Return the (X, Y) coordinate for the center point of the cell that contains the specified text.  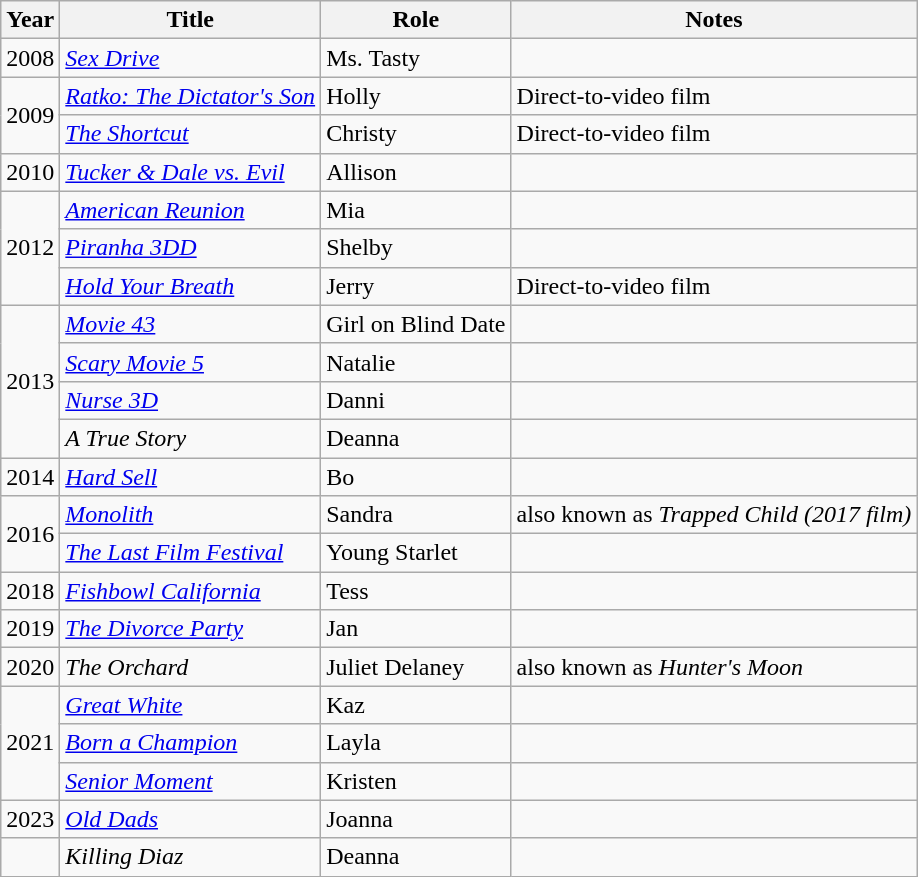
2023 (30, 819)
Movie 43 (190, 324)
The Last Film Festival (190, 553)
Nurse 3D (190, 400)
Juliet Delaney (416, 667)
Christy (416, 134)
Shelby (416, 248)
Jerry (416, 286)
Holly (416, 96)
Joanna (416, 819)
2021 (30, 743)
Scary Movie 5 (190, 362)
Senior Moment (190, 781)
2013 (30, 381)
Kaz (416, 705)
Notes (714, 20)
Tess (416, 591)
Title (190, 20)
Fishbowl California (190, 591)
Sandra (416, 515)
Role (416, 20)
Year (30, 20)
Hold Your Breath (190, 286)
2010 (30, 172)
Girl on Blind Date (416, 324)
Jan (416, 629)
Young Starlet (416, 553)
Bo (416, 477)
Danni (416, 400)
Layla (416, 743)
The Orchard (190, 667)
Killing Diaz (190, 857)
2019 (30, 629)
Born a Champion (190, 743)
2012 (30, 248)
2008 (30, 58)
Sex Drive (190, 58)
A True Story (190, 438)
also known as Trapped Child (2017 film) (714, 515)
Piranha 3DD (190, 248)
Hard Sell (190, 477)
American Reunion (190, 210)
Monolith (190, 515)
Allison (416, 172)
Kristen (416, 781)
2018 (30, 591)
Ratko: The Dictator's Son (190, 96)
The Divorce Party (190, 629)
Natalie (416, 362)
Tucker & Dale vs. Evil (190, 172)
2009 (30, 115)
2016 (30, 534)
Old Dads (190, 819)
Mia (416, 210)
also known as Hunter's Moon (714, 667)
Great White (190, 705)
2020 (30, 667)
2014 (30, 477)
The Shortcut (190, 134)
Ms. Tasty (416, 58)
